Determine the [x, y] coordinate at the center of the cell enclosing the given text.  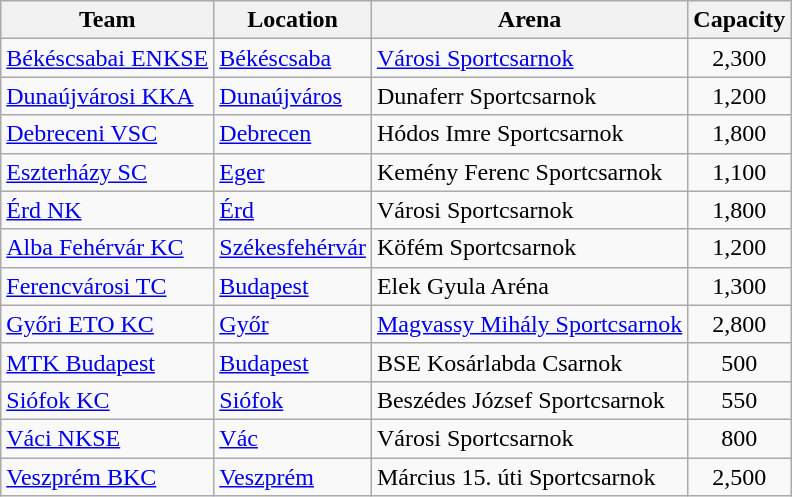
Location [293, 20]
Alba Fehérvár KC [108, 248]
800 [740, 438]
Váci NKSE [108, 438]
Dunaújváros [293, 96]
Debreceni VSC [108, 134]
Győri ETO KC [108, 324]
Arena [529, 20]
Elek Gyula Aréna [529, 286]
Békéscsaba [293, 58]
Veszprém [293, 477]
Capacity [740, 20]
2,800 [740, 324]
1,300 [740, 286]
Siófok [293, 400]
Eger [293, 172]
Dunaújvárosi KKA [108, 96]
Team [108, 20]
BSE Kosárlabda Csarnok [529, 362]
Siófok KC [108, 400]
Kemény Ferenc Sportcsarnok [529, 172]
Köfém Sportcsarnok [529, 248]
Győr [293, 324]
Eszterházy SC [108, 172]
Érd [293, 210]
Békéscsabai ENKSE [108, 58]
Beszédes József Sportcsarnok [529, 400]
Veszprém BKC [108, 477]
Vác [293, 438]
Székesfehérvár [293, 248]
Magvassy Mihály Sportcsarnok [529, 324]
2,300 [740, 58]
550 [740, 400]
Érd NK [108, 210]
Debrecen [293, 134]
Hódos Imre Sportcsarnok [529, 134]
2,500 [740, 477]
MTK Budapest [108, 362]
1,100 [740, 172]
Ferencvárosi TC [108, 286]
Dunaferr Sportcsarnok [529, 96]
500 [740, 362]
Március 15. úti Sportcsarnok [529, 477]
